Extract the (X, Y) coordinate from the center of the cell holding the provided text.  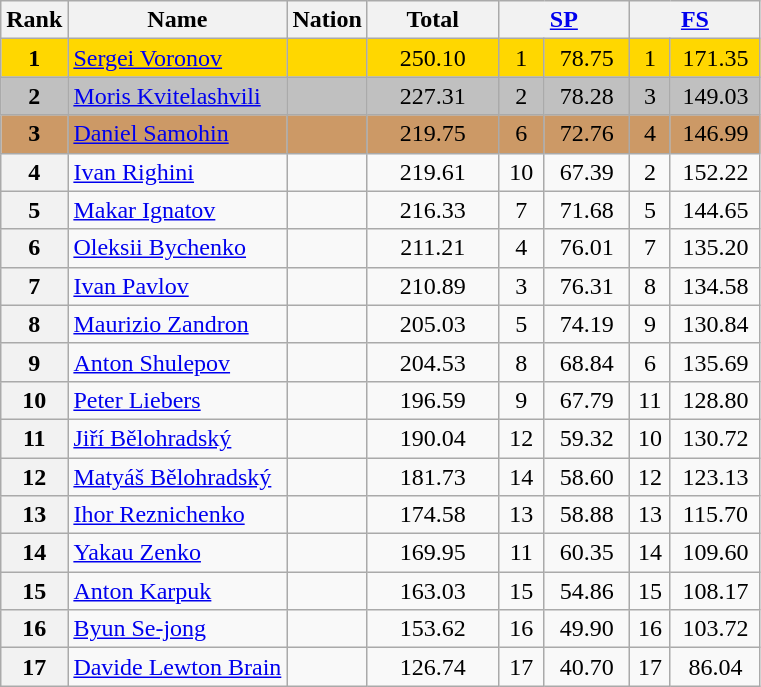
Sergei Voronov (178, 58)
146.99 (715, 134)
174.58 (432, 515)
54.86 (586, 591)
FS (694, 20)
152.22 (715, 172)
144.65 (715, 210)
227.31 (432, 96)
Nation (327, 20)
58.88 (586, 515)
130.72 (715, 438)
78.28 (586, 96)
60.35 (586, 553)
67.39 (586, 172)
109.60 (715, 553)
Makar Ignatov (178, 210)
Maurizio Zandron (178, 324)
108.17 (715, 591)
Moris Kvitelashvili (178, 96)
196.59 (432, 400)
72.76 (586, 134)
250.10 (432, 58)
Yakau Zenko (178, 553)
210.89 (432, 286)
126.74 (432, 667)
SP (564, 20)
49.90 (586, 629)
71.68 (586, 210)
Total (432, 20)
115.70 (715, 515)
103.72 (715, 629)
190.04 (432, 438)
169.95 (432, 553)
58.60 (586, 477)
219.75 (432, 134)
135.20 (715, 248)
59.32 (586, 438)
171.35 (715, 58)
Ivan Pavlov (178, 286)
Anton Shulepov (178, 362)
Peter Liebers (178, 400)
204.53 (432, 362)
Davide Lewton Brain (178, 667)
Daniel Samohin (178, 134)
78.75 (586, 58)
219.61 (432, 172)
Ihor Reznichenko (178, 515)
76.31 (586, 286)
68.84 (586, 362)
86.04 (715, 667)
67.79 (586, 400)
Rank (34, 20)
76.01 (586, 248)
216.33 (432, 210)
Ivan Righini (178, 172)
40.70 (586, 667)
135.69 (715, 362)
149.03 (715, 96)
211.21 (432, 248)
205.03 (432, 324)
153.62 (432, 629)
181.73 (432, 477)
123.13 (715, 477)
134.58 (715, 286)
128.80 (715, 400)
Matyáš Bělohradský (178, 477)
Byun Se-jong (178, 629)
Oleksii Bychenko (178, 248)
Anton Karpuk (178, 591)
163.03 (432, 591)
Jiří Bělohradský (178, 438)
74.19 (586, 324)
Name (178, 20)
130.84 (715, 324)
